Extract the [x, y] coordinate from the center of the cell holding the provided text.  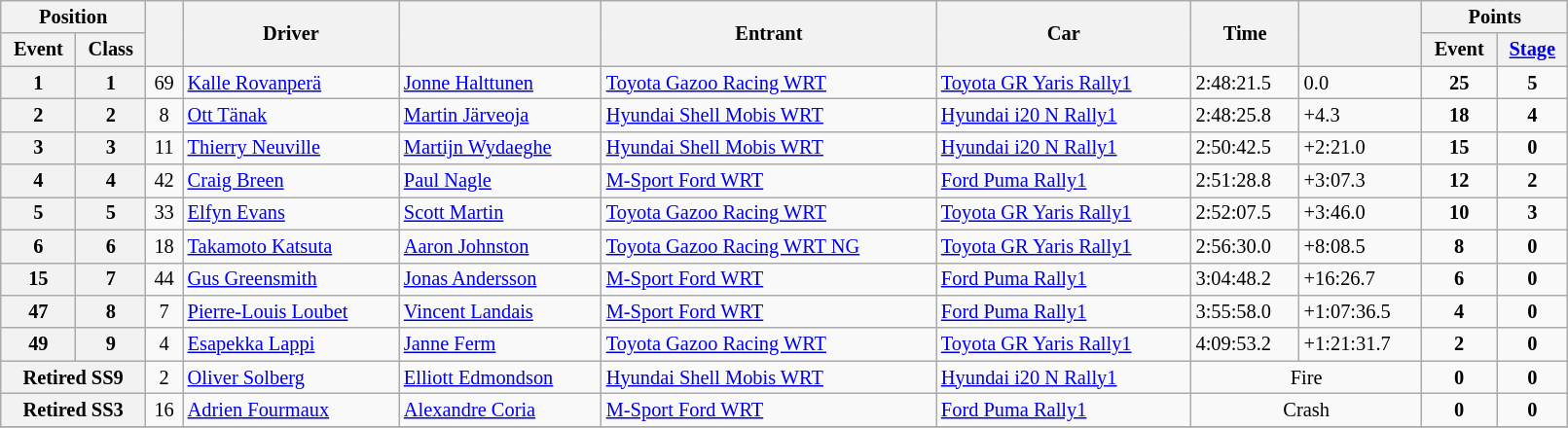
12 [1460, 181]
Class [111, 50]
Thierry Neuville [291, 148]
0.0 [1361, 83]
Gus Greensmith [291, 279]
+3:07.3 [1361, 181]
+2:21.0 [1361, 148]
Car [1064, 33]
Jonne Halttunen [500, 83]
+1:21:31.7 [1361, 344]
Ott Tänak [291, 115]
44 [164, 279]
Scott Martin [500, 213]
Kalle Rovanperä [291, 83]
Oliver Solberg [291, 377]
Points [1495, 17]
+16:26.7 [1361, 279]
33 [164, 213]
Retired SS9 [74, 377]
+4.3 [1361, 115]
Alexandre Coria [500, 410]
Crash [1306, 410]
2:50:42.5 [1246, 148]
+3:46.0 [1361, 213]
4:09:53.2 [1246, 344]
9 [111, 344]
Martijn Wydaeghe [500, 148]
Craig Breen [291, 181]
Adrien Fourmaux [291, 410]
Janne Ferm [500, 344]
25 [1460, 83]
47 [39, 311]
2:56:30.0 [1246, 246]
2:48:25.8 [1246, 115]
Elliott Edmondson [500, 377]
Takamoto Katsuta [291, 246]
3:55:58.0 [1246, 311]
16 [164, 410]
Time [1246, 33]
Martin Järveoja [500, 115]
Fire [1306, 377]
Elfyn Evans [291, 213]
Retired SS3 [74, 410]
10 [1460, 213]
Pierre-Louis Loubet [291, 311]
Jonas Andersson [500, 279]
Position [74, 17]
2:51:28.8 [1246, 181]
3:04:48.2 [1246, 279]
Paul Nagle [500, 181]
42 [164, 181]
+1:07:36.5 [1361, 311]
Driver [291, 33]
2:48:21.5 [1246, 83]
11 [164, 148]
2:52:07.5 [1246, 213]
Stage [1532, 50]
69 [164, 83]
Toyota Gazoo Racing WRT NG [769, 246]
Entrant [769, 33]
Aaron Johnston [500, 246]
Vincent Landais [500, 311]
Esapekka Lappi [291, 344]
+8:08.5 [1361, 246]
49 [39, 344]
